Return the (X, Y) coordinate for the center point of the cell that contains the specified text.  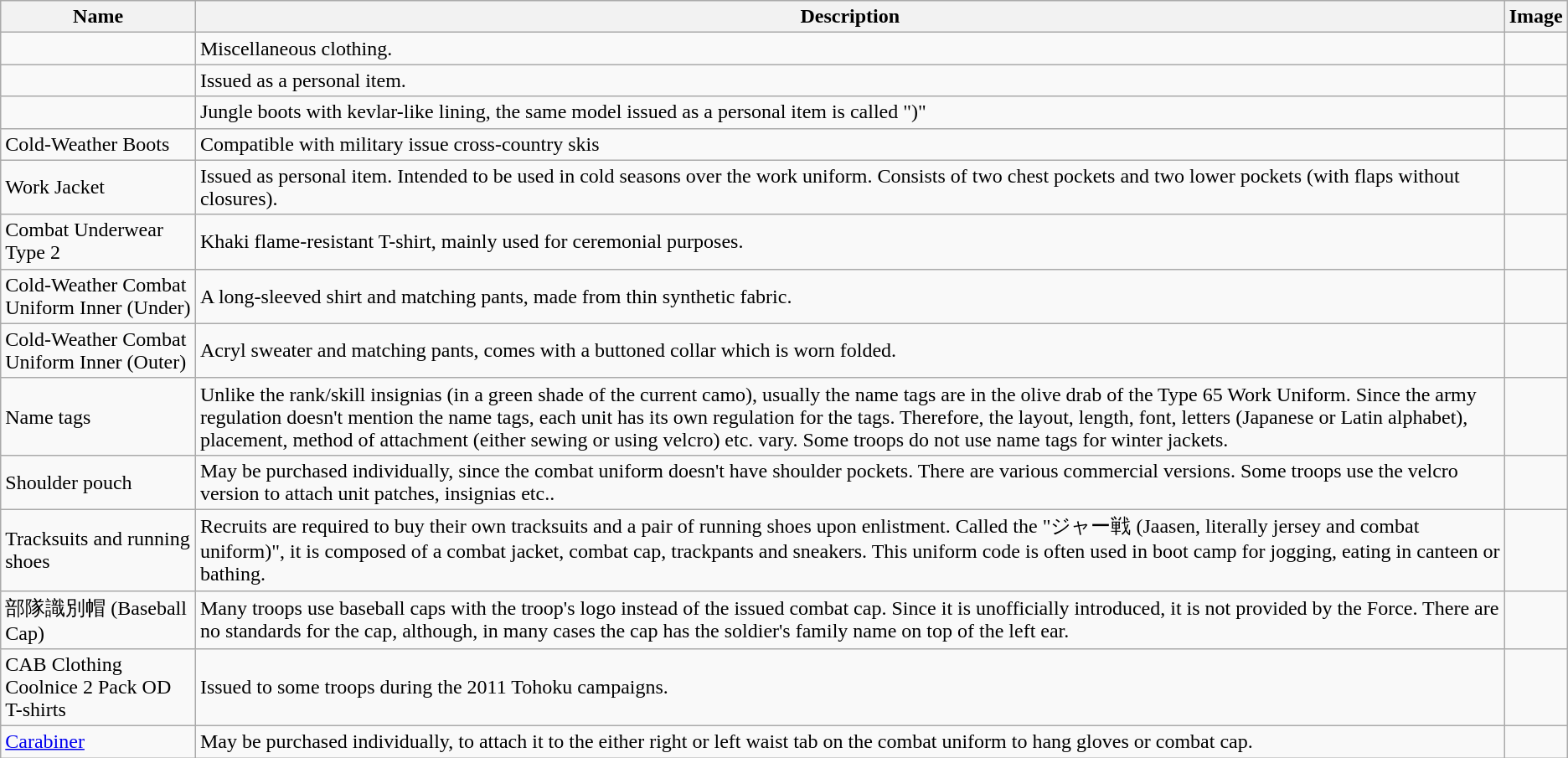
Work Jacket (99, 188)
Cold-Weather Combat Uniform Inner (Under) (99, 296)
Name tags (99, 416)
Name (99, 17)
Issued as a personal item. (849, 80)
Image (1536, 17)
Issued to some troops during the 2011 Tohoku campaigns. (849, 688)
Khaki flame-resistant T-shirt, mainly used for ceremonial purposes. (849, 241)
May be purchased individually, to attach it to the either right or left waist tab on the combat uniform to hang gloves or combat cap. (849, 742)
Shoulder pouch (99, 482)
CAB Clothing Coolnice 2 Pack OD T-shirts (99, 688)
Acryl sweater and matching pants, comes with a buttoned collar which is worn folded. (849, 350)
Carabiner (99, 742)
部隊識別帽 (Baseball Cap) (99, 620)
A long-sleeved shirt and matching pants, made from thin synthetic fabric. (849, 296)
Jungle boots with kevlar-like lining, the same model issued as a personal item is called ")" (849, 112)
Miscellaneous clothing. (849, 49)
Cold-Weather Combat Uniform Inner (Outer) (99, 350)
Cold-Weather Boots (99, 144)
Combat Underwear Type 2 (99, 241)
Compatible with military issue cross-country skis (849, 144)
Description (849, 17)
Tracksuits and running shoes (99, 549)
